Provide the [x, y] coordinate of the cell's center where the given text is located.  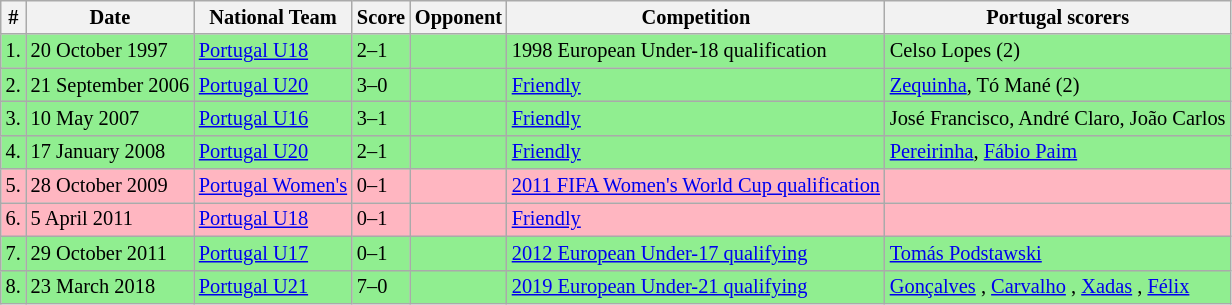
10 May 2007 [110, 118]
Date [110, 17]
7–0 [381, 287]
3–0 [381, 85]
21 September 2006 [110, 85]
3. [14, 118]
17 January 2008 [110, 152]
José Francisco, André Claro, João Carlos [1058, 118]
Portugal Women's [273, 186]
5 April 2011 [110, 219]
Zequinha, Tó Mané (2) [1058, 85]
Pereirinha, Fábio Paim [1058, 152]
National Team [273, 17]
1. [14, 51]
2012 European Under-17 qualifying [696, 253]
5. [14, 186]
20 October 1997 [110, 51]
Opponent [458, 17]
23 March 2018 [110, 287]
Portugal U17 [273, 253]
2019 European Under-21 qualifying [696, 287]
Score [381, 17]
3–1 [381, 118]
Portugal U16 [273, 118]
Portugal scorers [1058, 17]
Tomás Podstawski [1058, 253]
2011 FIFA Women's World Cup qualification [696, 186]
# [14, 17]
28 October 2009 [110, 186]
Competition [696, 17]
7. [14, 253]
4. [14, 152]
2. [14, 85]
1998 European Under-18 qualification [696, 51]
6. [14, 219]
Celso Lopes (2) [1058, 51]
Portugal U21 [273, 287]
Gonçalves , Carvalho , Xadas , Félix [1058, 287]
8. [14, 287]
29 October 2011 [110, 253]
